For the text-containing cell, return its midpoint in (X, Y) coordinate format. 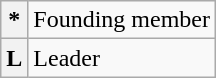
* (14, 20)
Leader (122, 58)
Founding member (122, 20)
L (14, 58)
